Scan for the cell matching the given text and deliver its [X, Y] coordinate at center. 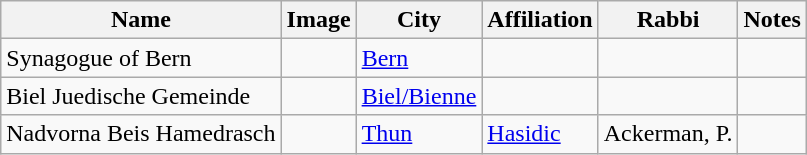
Ackerman, P. [668, 134]
Biel/Bienne [419, 96]
Image [318, 20]
Affiliation [540, 20]
Bern [419, 58]
Notes [772, 20]
Synagogue of Bern [141, 58]
City [419, 20]
Nadvorna Beis Hamedrasch [141, 134]
Rabbi [668, 20]
Hasidic [540, 134]
Biel Juedische Gemeinde [141, 96]
Name [141, 20]
Thun [419, 134]
